For the text-containing cell, return its midpoint in (X, Y) coordinate format. 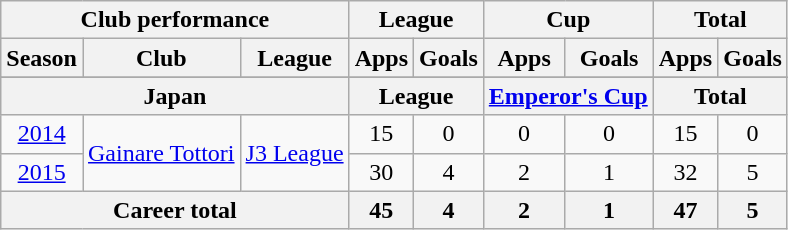
Emperor's Cup (568, 96)
32 (685, 172)
45 (381, 210)
47 (685, 210)
2015 (42, 172)
Gainare Tottori (161, 153)
30 (381, 172)
2014 (42, 134)
Cup (568, 20)
J3 League (294, 153)
Club (161, 58)
Japan (175, 96)
Career total (175, 210)
Season (42, 58)
Club performance (175, 20)
